Detect which cell encompasses the target text, then output its [x, y] center coordinate. 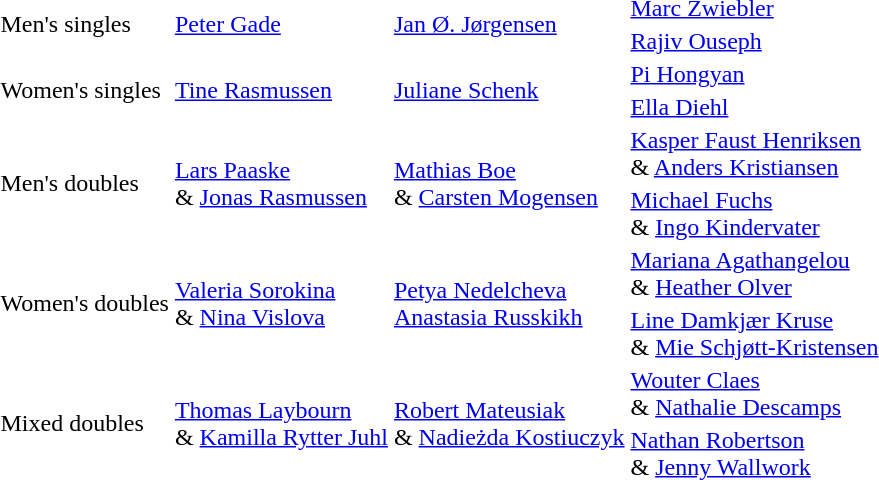
Valeria Sorokina& Nina Vislova [281, 304]
Mathias Boe & Carsten Mogensen [509, 184]
Petya Nedelcheva Anastasia Russkikh [509, 304]
Juliane Schenk [509, 90]
Tine Rasmussen [281, 90]
Lars Paaske& Jonas Rasmussen [281, 184]
